Determine the (x, y) coordinate at the center of the cell enclosing the given text.  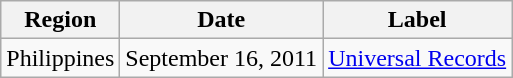
Region (60, 20)
Label (418, 20)
Philippines (60, 58)
September 16, 2011 (222, 58)
Universal Records (418, 58)
Date (222, 20)
